Provide the (X, Y) coordinate of the cell's center where the given text is located.  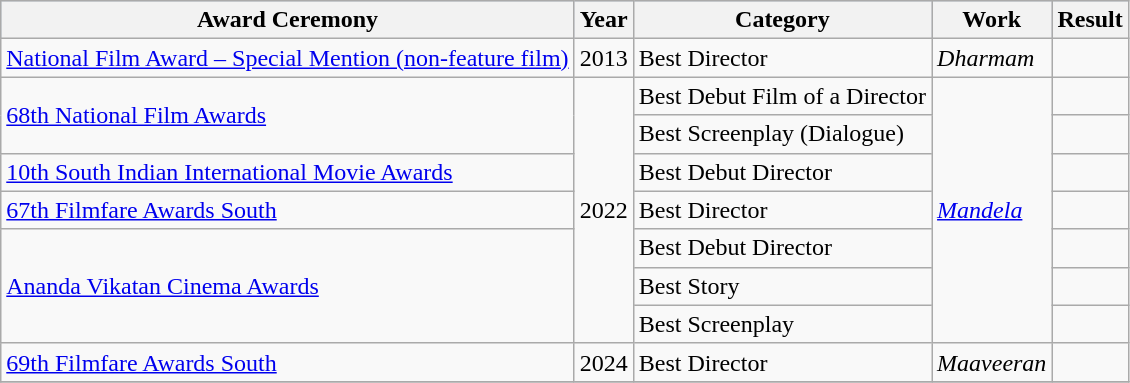
2013 (604, 58)
Ananda Vikatan Cinema Awards (288, 286)
68th National Film Awards (288, 115)
Category (782, 20)
Work (992, 20)
Best Screenplay (Dialogue) (782, 134)
Best Debut Film of a Director (782, 96)
2022 (604, 210)
Year (604, 20)
67th Filmfare Awards South (288, 210)
Mandela (992, 210)
Result (1090, 20)
Award Ceremony (288, 20)
2024 (604, 362)
Best Story (782, 286)
Best Screenplay (782, 324)
10th South Indian International Movie Awards (288, 172)
Dharmam (992, 58)
Maaveeran (992, 362)
National Film Award – Special Mention (non-feature film) (288, 58)
69th Filmfare Awards South (288, 362)
